Determine the (x, y) coordinate at the center of the cell enclosing the given text.  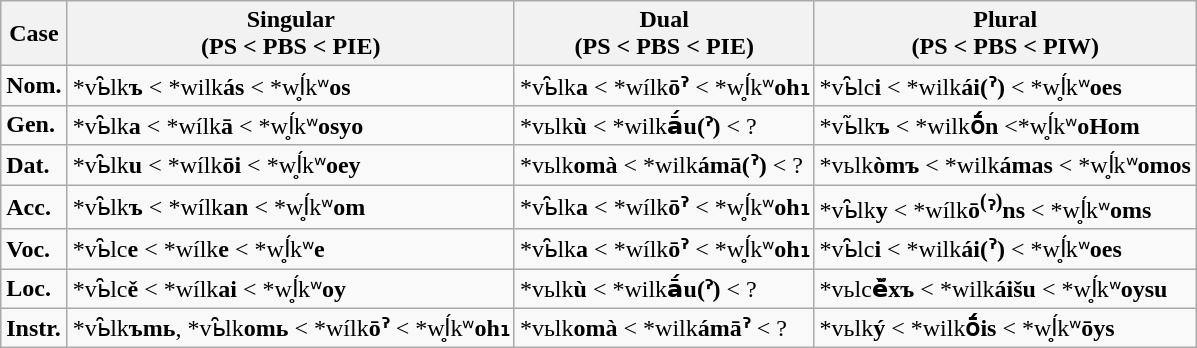
*vь̑lkъ < *wilkás < *wĺ̥kʷos (290, 86)
*vь̑lce < *wílke < *wĺ̥kʷe (290, 249)
*vьlcě̃xъ < *wilkáišu < *wĺ̥kʷoysu (1005, 289)
*vь̑lky < *wílkō(ˀ)ns < *wĺ̥kʷoms (1005, 206)
Dual(PS < PBS < PIE) (664, 34)
Dat. (34, 165)
*vьlkòmъ < *wilkámas < *wĺ̥kʷomos (1005, 165)
*vь̑lkъmь, *vь̑lkomь < *wílkōˀ < *wĺ̥kʷoh₁ (290, 328)
Plural(PS < PBS < PIW) (1005, 34)
Nom. (34, 86)
Instr. (34, 328)
*vьlkomà < *wilkámā(ˀ) < ? (664, 165)
*vьlký < *wilkṓis < *wĺ̥kʷōys (1005, 328)
*vьlkomà < *wilkámāˀ < ? (664, 328)
*vь̑lku < *wílkōi < *wĺ̥kʷoey (290, 165)
Case (34, 34)
*vь̑lkъ < *wílkan < *wĺ̥kʷom (290, 206)
Acc. (34, 206)
*vь̑lcě < *wílkai < *wĺ̥kʷoy (290, 289)
Voc. (34, 249)
*vь̃lkъ < *wilkṓn <*wĺ̥kʷoHom (1005, 125)
Gen. (34, 125)
*vь̑lka < *wílkā < *wĺ̥kʷosyo (290, 125)
Loc. (34, 289)
Singular(PS < PBS < PIE) (290, 34)
